Find where the given text appears and provide that cell's center as [x, y] coordinate. 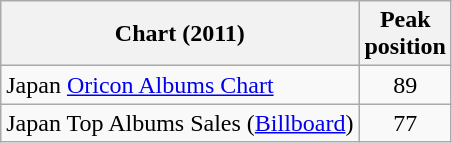
77 [405, 123]
Peakposition [405, 34]
Japan Oricon Albums Chart [180, 85]
89 [405, 85]
Japan Top Albums Sales (Billboard) [180, 123]
Chart (2011) [180, 34]
